Find where the given text appears and provide that cell's center as (x, y) coordinate. 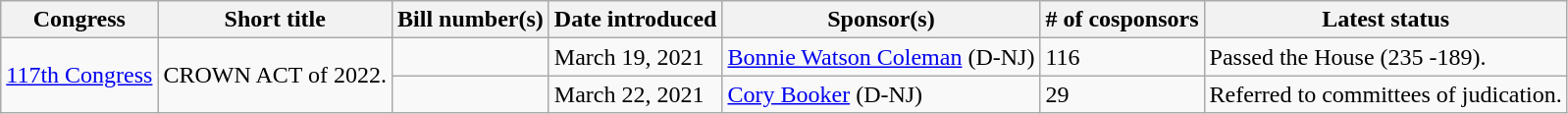
Sponsor(s) (881, 20)
116 (1123, 57)
Referred to committees of judication. (1385, 94)
# of cosponsors (1123, 20)
117th Congress (79, 76)
Bonnie Watson Coleman (D-NJ) (881, 57)
Short title (275, 20)
Bill number(s) (471, 20)
March 19, 2021 (636, 57)
Cory Booker (D-NJ) (881, 94)
Latest status (1385, 20)
CROWN ACT of 2022. (275, 76)
March 22, 2021 (636, 94)
Passed the House (235 -189). (1385, 57)
Date introduced (636, 20)
Congress (79, 20)
29 (1123, 94)
